Identify which cell holds the provided text, then report its (X, Y) central coordinate. 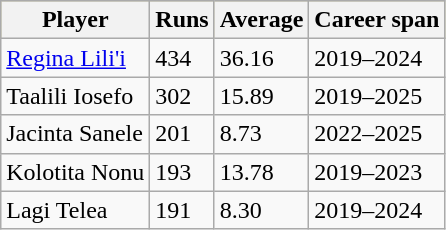
Kolotita Nonu (76, 172)
Jacinta Sanele (76, 134)
2019–2025 (377, 96)
8.30 (262, 210)
36.16 (262, 58)
2019–2023 (377, 172)
Taalili Iosefo (76, 96)
Regina Lili'i (76, 58)
13.78 (262, 172)
Runs (182, 20)
Average (262, 20)
193 (182, 172)
434 (182, 58)
8.73 (262, 134)
302 (182, 96)
Career span (377, 20)
Player (76, 20)
191 (182, 210)
201 (182, 134)
Lagi Telea (76, 210)
15.89 (262, 96)
2022–2025 (377, 134)
